Pinpoint the cell where the given text exists, returning its (X, Y) midpoint coordinate. 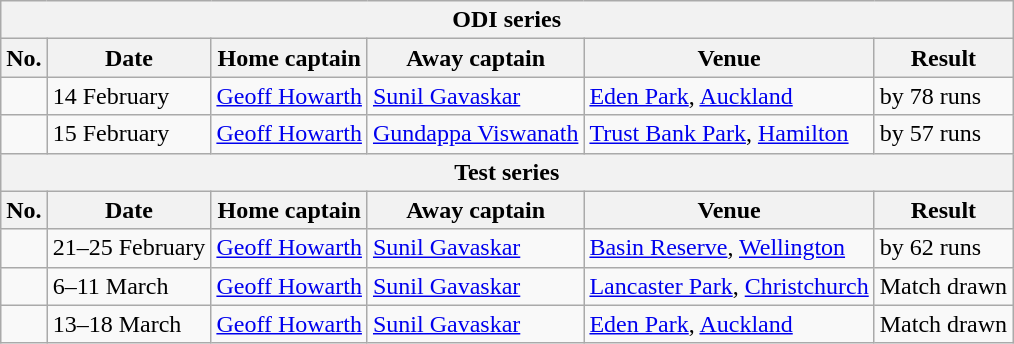
Gundappa Viswanath (475, 134)
Trust Bank Park, Hamilton (729, 134)
Lancaster Park, Christchurch (729, 286)
by 57 runs (943, 134)
14 February (129, 96)
6–11 March (129, 286)
Basin Reserve, Wellington (729, 248)
Test series (507, 172)
ODI series (507, 20)
15 February (129, 134)
by 62 runs (943, 248)
by 78 runs (943, 96)
21–25 February (129, 248)
13–18 March (129, 324)
